Capture the cell that displays the provided text and extract its (x, y) central coordinate. 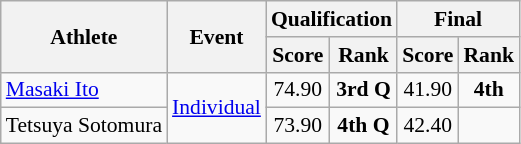
Qualification (332, 19)
73.90 (298, 126)
Masaki Ito (84, 90)
Final (458, 19)
Individual (216, 108)
4th Q (364, 126)
42.40 (428, 126)
Tetsuya Sotomura (84, 126)
3rd Q (364, 90)
74.90 (298, 90)
Event (216, 36)
41.90 (428, 90)
4th (488, 90)
Athlete (84, 36)
